For the text-containing cell, return its midpoint in [x, y] coordinate format. 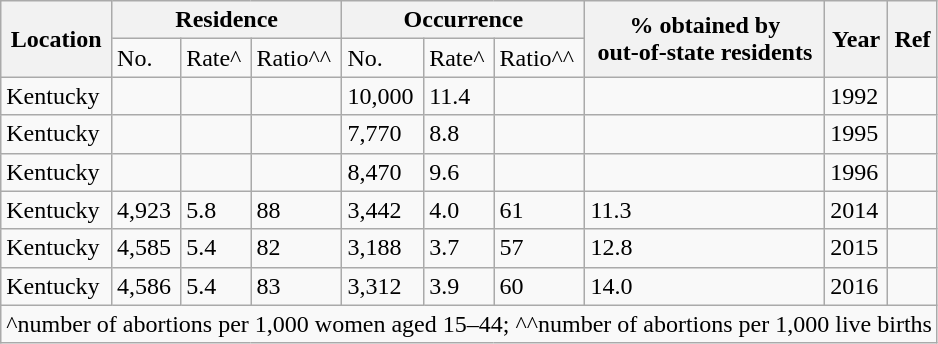
1995 [856, 134]
2015 [856, 248]
3,442 [383, 210]
^number of abortions per 1,000 women aged 15–44; ^^number of abortions per 1,000 live births [470, 324]
60 [540, 286]
82 [296, 248]
10,000 [383, 96]
Residence [227, 20]
4,585 [146, 248]
4,923 [146, 210]
3,312 [383, 286]
8,470 [383, 172]
11.4 [459, 96]
5.8 [216, 210]
12.8 [705, 248]
83 [296, 286]
2014 [856, 210]
4.0 [459, 210]
Year [856, 39]
2016 [856, 286]
7,770 [383, 134]
9.6 [459, 172]
Ref [912, 39]
4,586 [146, 286]
3.9 [459, 286]
88 [296, 210]
57 [540, 248]
61 [540, 210]
3,188 [383, 248]
1996 [856, 172]
% obtained byout-of-state residents [705, 39]
3.7 [459, 248]
8.8 [459, 134]
Occurrence [464, 20]
14.0 [705, 286]
Location [56, 39]
11.3 [705, 210]
1992 [856, 96]
